Detect which cell encompasses the target text, then output its [x, y] center coordinate. 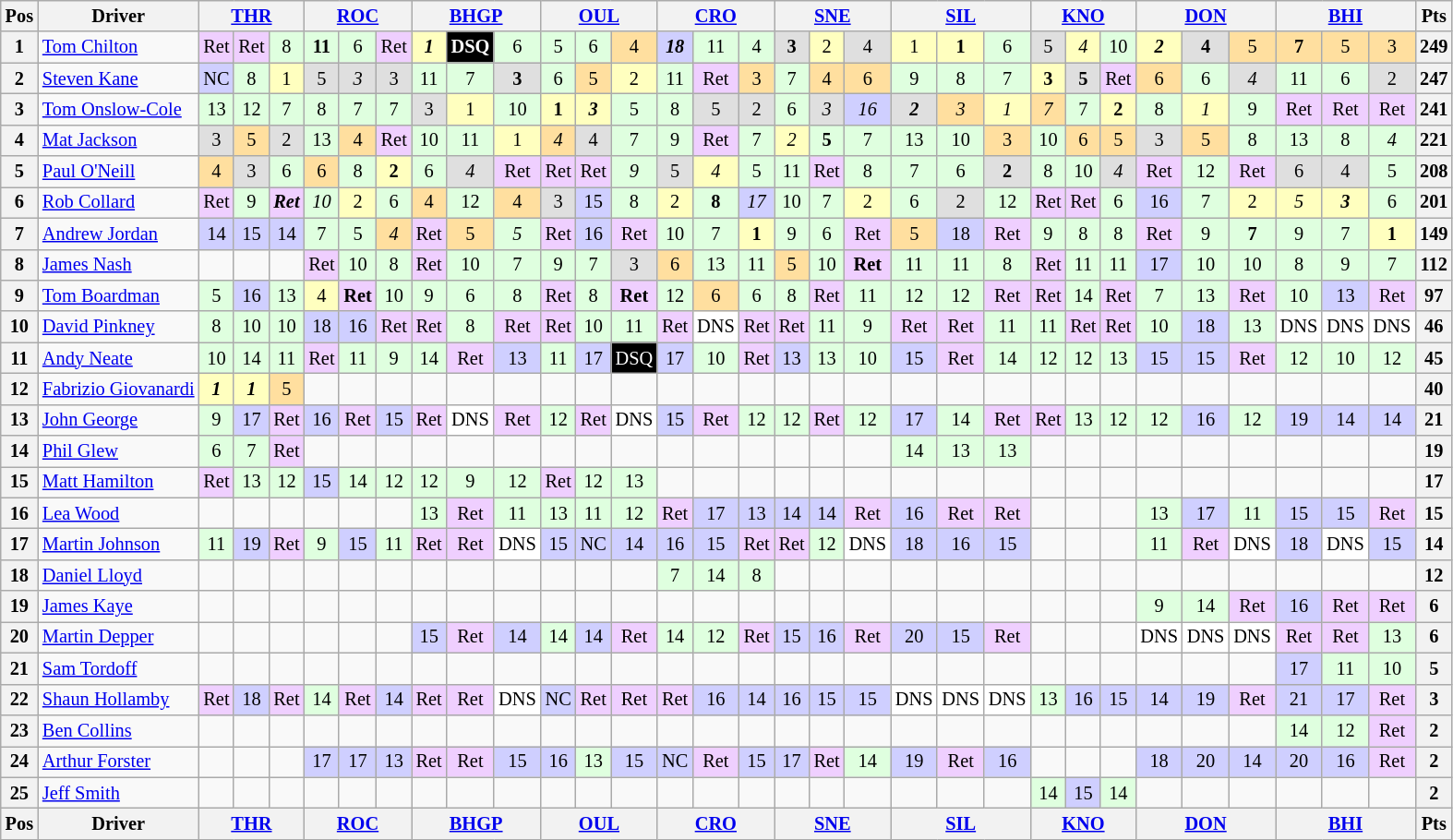
46 [1434, 327]
249 [1434, 47]
Rob Collard [118, 202]
40 [1434, 389]
208 [1434, 172]
Phil Glew [118, 451]
Mat Jackson [118, 140]
Tom Onslow-Cole [118, 109]
Jeff Smith [118, 793]
247 [1434, 78]
23 [19, 730]
Fabrizio Giovanardi [118, 389]
Martin Depper [118, 637]
Sam Tordoff [118, 668]
Steven Kane [118, 78]
45 [1434, 358]
David Pinkney [118, 327]
Andy Neate [118, 358]
Lea Wood [118, 513]
Daniel Lloyd [118, 575]
James Nash [118, 265]
241 [1434, 109]
Shaun Hollamby [118, 700]
Arthur Forster [118, 762]
22 [19, 700]
Andrew Jordan [118, 234]
John George [118, 420]
Paul O'Neill [118, 172]
Ben Collins [118, 730]
Martin Johnson [118, 544]
201 [1434, 202]
25 [19, 793]
112 [1434, 265]
24 [19, 762]
James Kaye [118, 606]
Tom Chilton [118, 47]
Matt Hamilton [118, 482]
149 [1434, 234]
97 [1434, 295]
Tom Boardman [118, 295]
221 [1434, 140]
